Search for the cell housing the specified text and yield its [x, y] center coordinate. 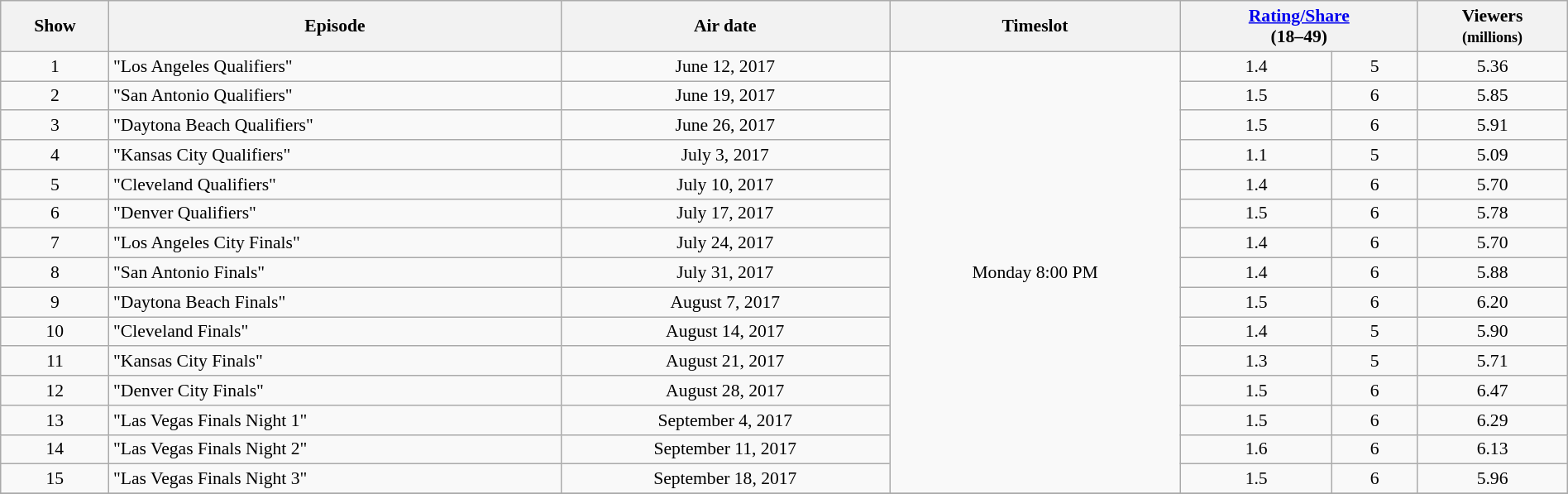
September 4, 2017 [725, 420]
"Las Vegas Finals Night 3" [335, 479]
"Daytona Beach Qualifiers" [335, 126]
6.13 [1492, 449]
Air date [725, 26]
"Kansas City Qualifiers" [335, 155]
"Cleveland Finals" [335, 332]
5.96 [1492, 479]
"Denver Qualifiers" [335, 213]
September 11, 2017 [725, 449]
8 [55, 273]
13 [55, 420]
August 14, 2017 [725, 332]
September 18, 2017 [725, 479]
June 26, 2017 [725, 126]
3 [55, 126]
Episode [335, 26]
6.20 [1492, 302]
June 12, 2017 [725, 66]
15 [55, 479]
5.36 [1492, 66]
10 [55, 332]
5.88 [1492, 273]
"Las Vegas Finals Night 1" [335, 420]
5.91 [1492, 126]
1.6 [1257, 449]
"Denver City Finals" [335, 391]
5.85 [1492, 96]
Show [55, 26]
5.09 [1492, 155]
11 [55, 362]
"Las Vegas Finals Night 2" [335, 449]
6.47 [1492, 391]
6.29 [1492, 420]
12 [55, 391]
2 [55, 96]
"Kansas City Finals" [335, 362]
"San Antonio Finals" [335, 273]
Rating/Share(18–49) [1299, 26]
"Daytona Beach Finals" [335, 302]
July 31, 2017 [725, 273]
"Cleveland Qualifiers" [335, 185]
August 7, 2017 [725, 302]
July 10, 2017 [725, 185]
14 [55, 449]
5.71 [1492, 362]
August 21, 2017 [725, 362]
1.3 [1257, 362]
5.90 [1492, 332]
"San Antonio Qualifiers" [335, 96]
9 [55, 302]
July 3, 2017 [725, 155]
7 [55, 243]
August 28, 2017 [725, 391]
1.1 [1257, 155]
June 19, 2017 [725, 96]
Monday 8:00 PM [1035, 272]
Viewers(millions) [1492, 26]
5.78 [1492, 213]
"Los Angeles City Finals" [335, 243]
1 [55, 66]
4 [55, 155]
"Los Angeles Qualifiers" [335, 66]
July 17, 2017 [725, 213]
Timeslot [1035, 26]
July 24, 2017 [725, 243]
